Determine the (X, Y) coordinate at the center of the cell enclosing the given text.  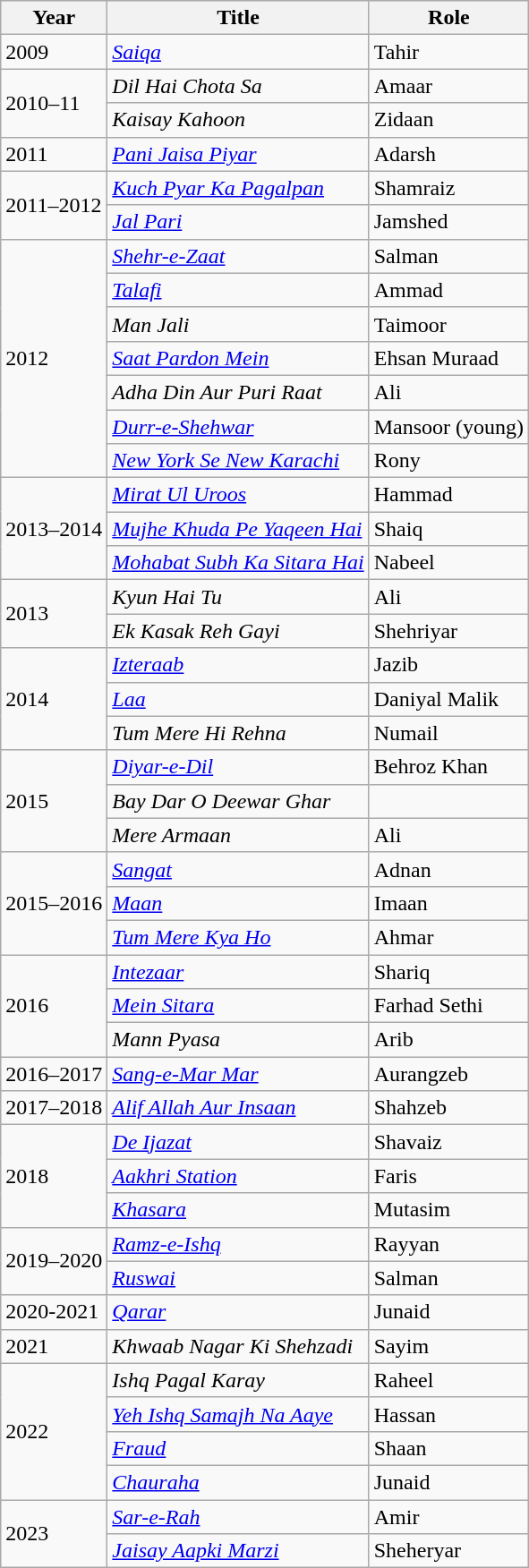
Mutasim (448, 1210)
Mansoor (young) (448, 427)
Role (448, 18)
2017–2018 (54, 1108)
Mirat Ul Uroos (238, 495)
Shavaiz (448, 1142)
2016–2017 (54, 1074)
Tum Mere Hi Rehna (238, 733)
Adnan (448, 869)
Shamraiz (448, 188)
Shehr-e-Zaat (238, 256)
2019–2020 (54, 1261)
Faris (448, 1176)
2011–2012 (54, 205)
Qarar (238, 1312)
Pani Jaisa Piyar (238, 154)
Laa (238, 699)
Adha Din Aur Puri Raat (238, 392)
Numail (448, 733)
Sheheryar (448, 1551)
2015–2016 (54, 903)
Man Jali (238, 324)
Zidaan (448, 120)
Nabeel (448, 563)
New York Se New Karachi (238, 461)
Hassan (448, 1414)
Mann Pyasa (238, 1040)
Talafi (238, 290)
Ishq Pagal Karay (238, 1380)
Jaisay Aapki Marzi (238, 1551)
2018 (54, 1176)
Ek Kasak Reh Gayi (238, 631)
2014 (54, 699)
Shehriyar (448, 631)
Dil Hai Chota Sa (238, 86)
Saat Pardon Mein (238, 358)
Yeh Ishq Samajh Na Aaye (238, 1414)
Tahir (448, 52)
Daniyal Malik (448, 699)
Sang-e-Mar Mar (238, 1074)
Amir (448, 1517)
Year (54, 18)
Khwaab Nagar Ki Shehzadi (238, 1346)
Chauraha (238, 1482)
Mere Armaan (238, 835)
2013–2014 (54, 529)
Raheel (448, 1380)
Sangat (238, 869)
Maan (238, 903)
2015 (54, 801)
Diyar-e-Dil (238, 767)
Saiqa (238, 52)
Taimoor (448, 324)
2021 (54, 1346)
Mohabat Subh Ka Sitara Hai (238, 563)
2023 (54, 1534)
Bay Dar O Deewar Ghar (238, 801)
Jal Pari (238, 222)
Jamshed (448, 222)
2013 (54, 614)
Ammad (448, 290)
Rony (448, 461)
Rayyan (448, 1244)
Aurangzeb (448, 1074)
2010–11 (54, 103)
Alif Allah Aur Insaan (238, 1108)
2009 (54, 52)
Ahmar (448, 937)
Ehsan Muraad (448, 358)
Sayim (448, 1346)
Shaan (448, 1448)
De Ijazat (238, 1142)
Kyun Hai Tu (238, 597)
Durr-e-Shehwar (238, 427)
Khasara (238, 1210)
Jazib (448, 665)
Kuch Pyar Ka Pagalpan (238, 188)
2012 (54, 358)
Hammad (448, 495)
Title (238, 18)
Amaar (448, 86)
2016 (54, 1005)
2011 (54, 154)
Behroz Khan (448, 767)
Farhad Sethi (448, 1006)
Mujhe Khuda Pe Yaqeen Hai (238, 529)
Imaan (448, 903)
Intezaar (238, 971)
Ramz-e-Ishq (238, 1244)
Sar-e-Rah (238, 1517)
Adarsh (448, 154)
2022 (54, 1431)
Shahzeb (448, 1108)
2020-2021 (54, 1312)
Arib (448, 1040)
Tum Mere Kya Ho (238, 937)
Shaiq (448, 529)
Shariq (448, 971)
Aakhri Station (238, 1176)
Mein Sitara (238, 1006)
Ruswai (238, 1278)
Fraud (238, 1448)
Izteraab (238, 665)
Kaisay Kahoon (238, 120)
